Return (X, Y) of the center of cell containing provided text 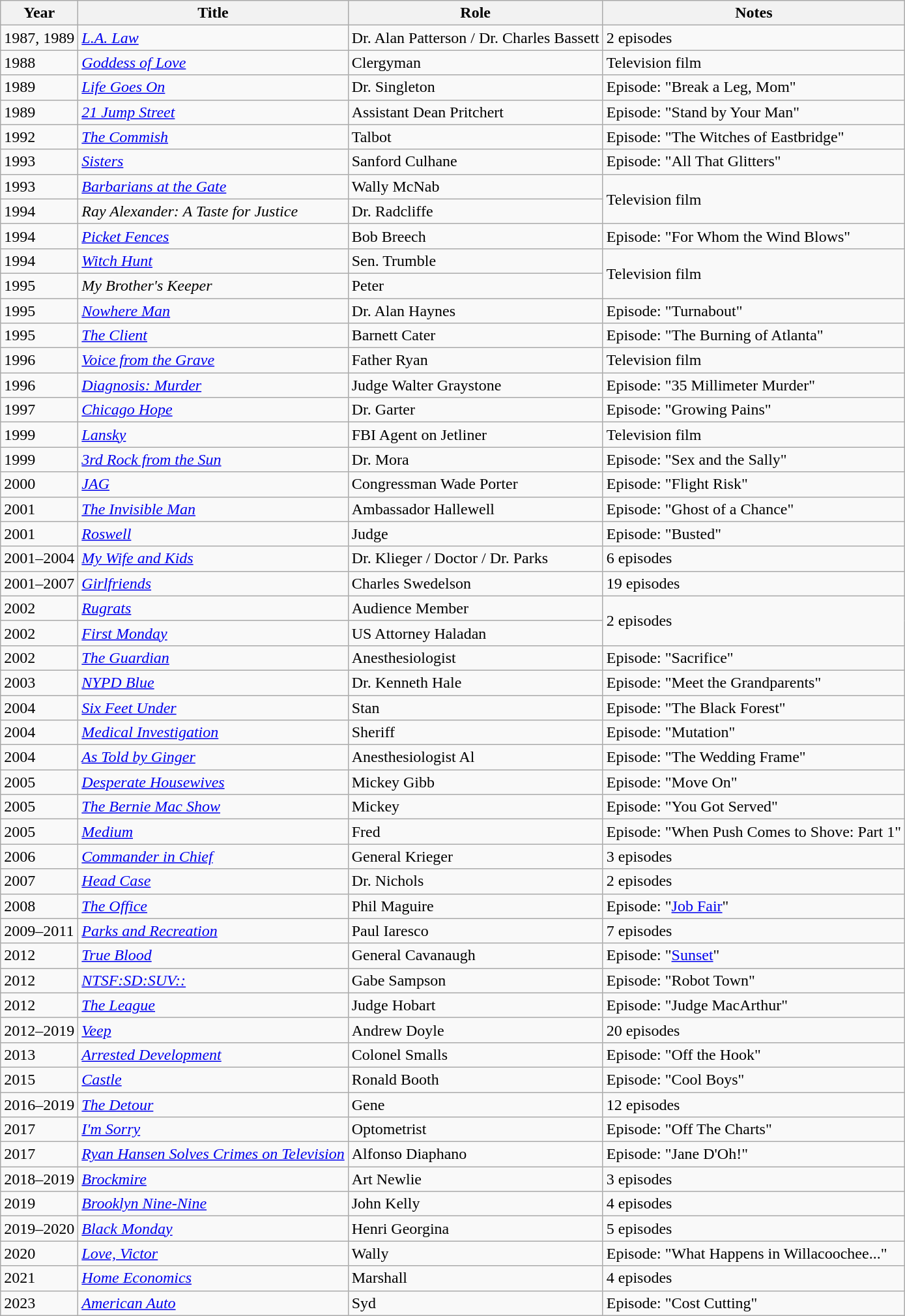
Brockmire (213, 1179)
7 episodes (753, 931)
Dr. Garter (476, 410)
Arrested Development (213, 1055)
Ambassador Hallewell (476, 509)
1997 (39, 410)
Sisters (213, 162)
Episode: "The Wedding Frame" (753, 757)
1988 (39, 63)
Episode: "Ghost of a Chance" (753, 509)
Art Newlie (476, 1179)
Judge Hobart (476, 1005)
Episode: "What Happens in Willacoochee..." (753, 1253)
2001–2007 (39, 583)
Episode: "Turnabout" (753, 311)
Episode: "When Push Comes to Shove: Part 1" (753, 832)
Episode: "Off the Hook" (753, 1055)
Year (39, 13)
Alfonso Diaphano (476, 1154)
Gene (476, 1105)
Charles Swedelson (476, 583)
The Guardian (213, 658)
Commander in Chief (213, 856)
Barnett Cater (476, 336)
Fred (476, 832)
Ronald Booth (476, 1079)
I'm Sorry (213, 1130)
Role (476, 13)
Colonel Smalls (476, 1055)
Episode: "The Witches of Eastbridge" (753, 137)
Wally McNab (476, 186)
Episode: "Meet the Grandparents" (753, 682)
Dr. Nichols (476, 881)
Rugrats (213, 608)
Episode: "All That Glitters" (753, 162)
L.A. Law (213, 38)
The Bernie Mac Show (213, 807)
1992 (39, 137)
Ray Alexander: A Taste for Justice (213, 211)
1987, 1989 (39, 38)
2019–2020 (39, 1229)
2012–2019 (39, 1030)
Episode: "Off The Charts" (753, 1130)
Dr. Alan Haynes (476, 311)
2013 (39, 1055)
Optometrist (476, 1130)
Six Feet Under (213, 707)
Mickey (476, 807)
Mickey Gibb (476, 782)
12 episodes (753, 1105)
Stan (476, 707)
Medical Investigation (213, 733)
Black Monday (213, 1229)
Anesthesiologist (476, 658)
Dr. Singleton (476, 87)
19 episodes (753, 583)
US Attorney Haladan (476, 633)
Medium (213, 832)
Dr. Radcliffe (476, 211)
Dr. Kenneth Hale (476, 682)
Barbarians at the Gate (213, 186)
Congressman Wade Porter (476, 484)
Episode: "The Burning of Atlanta" (753, 336)
Clergyman (476, 63)
21 Jump Street (213, 112)
Voice from the Grave (213, 360)
2007 (39, 881)
Desperate Housewives (213, 782)
2019 (39, 1204)
Gabe Sampson (476, 980)
Peter (476, 285)
Sheriff (476, 733)
6 episodes (753, 559)
Sen. Trumble (476, 261)
Dr. Klieger / Doctor / Dr. Parks (476, 559)
Episode: "Busted" (753, 534)
Diagnosis: Murder (213, 385)
Episode: "Flight Risk" (753, 484)
2021 (39, 1278)
Episode: "Mutation" (753, 733)
Episode: "Judge MacArthur" (753, 1005)
Episode: "You Got Served" (753, 807)
Ryan Hansen Solves Crimes on Television (213, 1154)
Episode: "Robot Town" (753, 980)
Nowhere Man (213, 311)
2023 (39, 1303)
Witch Hunt (213, 261)
The Invisible Man (213, 509)
True Blood (213, 956)
My Brother's Keeper (213, 285)
2008 (39, 906)
Father Ryan (476, 360)
2001–2004 (39, 559)
Episode: "For Whom the Wind Blows" (753, 236)
Love, Victor (213, 1253)
Dr. Mora (476, 460)
Brooklyn Nine-Nine (213, 1204)
Henri Georgina (476, 1229)
Episode: "Break a Leg, Mom" (753, 87)
Episode: "35 Millimeter Murder" (753, 385)
Title (213, 13)
Episode: "Sunset" (753, 956)
Notes (753, 13)
Episode: "Cool Boys" (753, 1079)
Audience Member (476, 608)
2015 (39, 1079)
Judge (476, 534)
The Client (213, 336)
Episode: "Stand by Your Man" (753, 112)
Episode: "Sacrifice" (753, 658)
2020 (39, 1253)
Episode: "Sex and the Sally" (753, 460)
General Krieger (476, 856)
Veep (213, 1030)
20 episodes (753, 1030)
First Monday (213, 633)
My Wife and Kids (213, 559)
Episode: "Move On" (753, 782)
American Auto (213, 1303)
Sanford Culhane (476, 162)
Picket Fences (213, 236)
Bob Breech (476, 236)
JAG (213, 484)
Talbot (476, 137)
2000 (39, 484)
Episode: "The Black Forest" (753, 707)
Castle (213, 1079)
Assistant Dean Pritchert (476, 112)
The League (213, 1005)
Episode: "Job Fair" (753, 906)
FBI Agent on Jetliner (476, 435)
Andrew Doyle (476, 1030)
General Cavanaugh (476, 956)
Dr. Alan Patterson / Dr. Charles Bassett (476, 38)
2003 (39, 682)
Episode: "Jane D'Oh!" (753, 1154)
The Commish (213, 137)
The Office (213, 906)
Wally (476, 1253)
Life Goes On (213, 87)
Lansky (213, 435)
2018–2019 (39, 1179)
5 episodes (753, 1229)
Goddess of Love (213, 63)
John Kelly (476, 1204)
Phil Maguire (476, 906)
2006 (39, 856)
Syd (476, 1303)
2009–2011 (39, 931)
Chicago Hope (213, 410)
Roswell (213, 534)
Paul Iaresco (476, 931)
NYPD Blue (213, 682)
Anesthesiologist Al (476, 757)
The Detour (213, 1105)
3rd Rock from the Sun (213, 460)
Episode: "Cost Cutting" (753, 1303)
Girlfriends (213, 583)
Home Economics (213, 1278)
Episode: "Growing Pains" (753, 410)
Parks and Recreation (213, 931)
As Told by Ginger (213, 757)
2016–2019 (39, 1105)
Head Case (213, 881)
NTSF:SD:SUV:: (213, 980)
Judge Walter Graystone (476, 385)
Marshall (476, 1278)
